Find where the given text appears and provide that cell's center as [X, Y] coordinate. 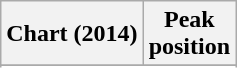
Chart (2014) [72, 34]
Peakposition [189, 34]
